Identify which cell holds the provided text, then report its [x, y] central coordinate. 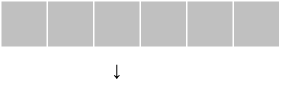
↓ [116, 70]
